Find where the given text appears and provide that cell's center as [X, Y] coordinate. 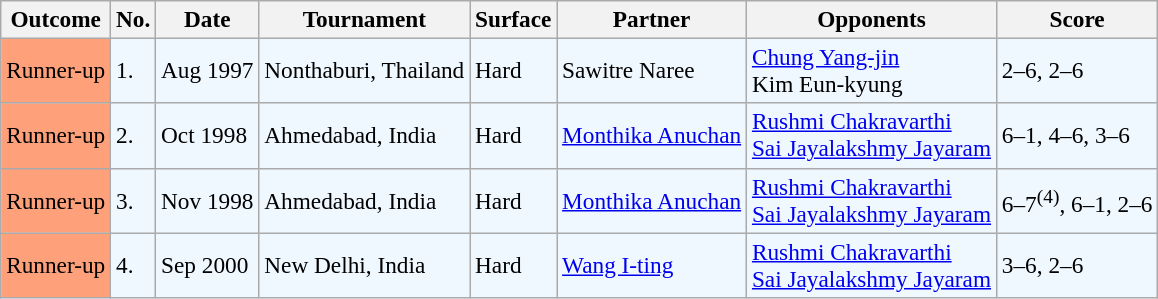
Sawitre Naree [652, 70]
Nov 1998 [208, 200]
No. [134, 19]
6–1, 4–6, 3–6 [1076, 136]
Sep 2000 [208, 264]
Wang I-ting [652, 264]
Opponents [872, 19]
Surface [514, 19]
3. [134, 200]
Chung Yang-jin Kim Eun-kyung [872, 70]
1. [134, 70]
Score [1076, 19]
3–6, 2–6 [1076, 264]
Aug 1997 [208, 70]
Oct 1998 [208, 136]
Outcome [56, 19]
Date [208, 19]
2. [134, 136]
6–7(4), 6–1, 2–6 [1076, 200]
4. [134, 264]
2–6, 2–6 [1076, 70]
New Delhi, India [364, 264]
Tournament [364, 19]
Partner [652, 19]
Nonthaburi, Thailand [364, 70]
